Provide the (X, Y) coordinate of the cell's center where the given text is located.  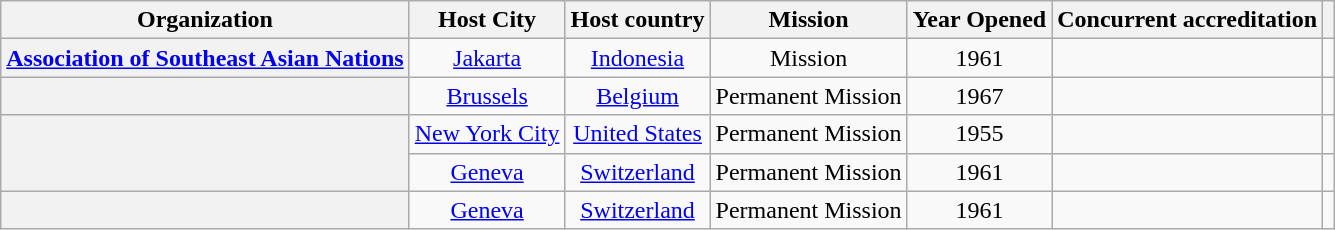
Association of Southeast Asian Nations (205, 58)
Host country (638, 20)
1955 (980, 134)
Jakarta (487, 58)
Concurrent accreditation (1188, 20)
United States (638, 134)
Brussels (487, 96)
Indonesia (638, 58)
Year Opened (980, 20)
1967 (980, 96)
Belgium (638, 96)
Organization (205, 20)
New York City (487, 134)
Host City (487, 20)
